Provide the (X, Y) coordinate of the cell's center where the given text is located.  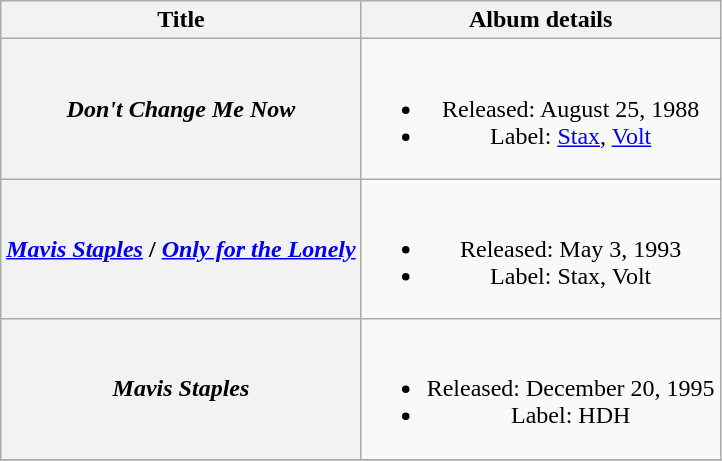
Mavis Staples / Only for the Lonely (181, 249)
Don't Change Me Now (181, 109)
Mavis Staples (181, 389)
Released: December 20, 1995Label: HDH (540, 389)
Album details (540, 20)
Released: May 3, 1993Label: Stax, Volt (540, 249)
Released: August 25, 1988Label: Stax, Volt (540, 109)
Title (181, 20)
